Provide the (X, Y) coordinate of the cell's center where the given text is located.  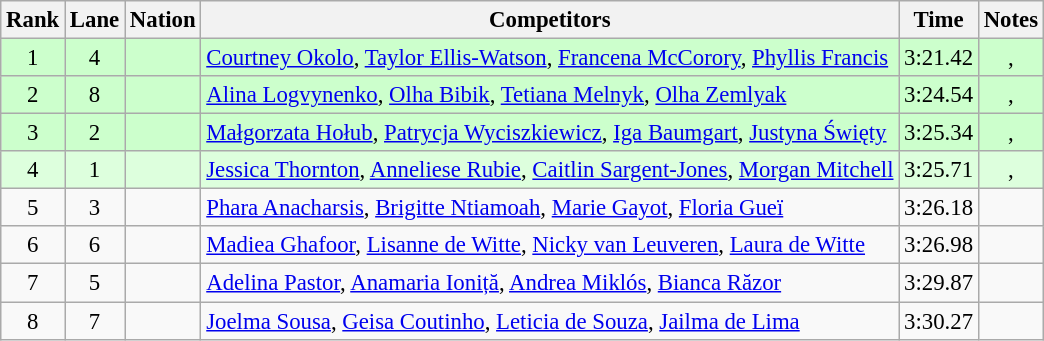
Jessica Thornton, Anneliese Rubie, Caitlin Sargent-Jones, Morgan Mitchell (550, 170)
Lane (95, 20)
Time (939, 20)
Madiea Ghafoor, Lisanne de Witte, Nicky van Leuveren, Laura de Witte (550, 245)
Courtney Okolo, Taylor Ellis-Watson, Francena McCorory, Phyllis Francis (550, 58)
3:30.27 (939, 321)
Notes (1010, 20)
3:29.87 (939, 283)
3:25.34 (939, 133)
Competitors (550, 20)
Phara Anacharsis, Brigitte Ntiamoah, Marie Gayot, Floria Gueï (550, 208)
Joelma Sousa, Geisa Coutinho, Leticia de Souza, Jailma de Lima (550, 321)
Nation (163, 20)
Adelina Pastor, Anamaria Ioniță, Andrea Miklós, Bianca Răzor (550, 283)
Rank (33, 20)
3:26.18 (939, 208)
3:25.71 (939, 170)
Alina Logvynenko, Olha Bibik, Tetiana Melnyk, Olha Zemlyak (550, 95)
3:26.98 (939, 245)
Małgorzata Hołub, Patrycja Wyciszkiewicz, Iga Baumgart, Justyna Święty (550, 133)
3:24.54 (939, 95)
3:21.42 (939, 58)
